From the cell containing the given text, extract its center point as (x, y) coordinate. 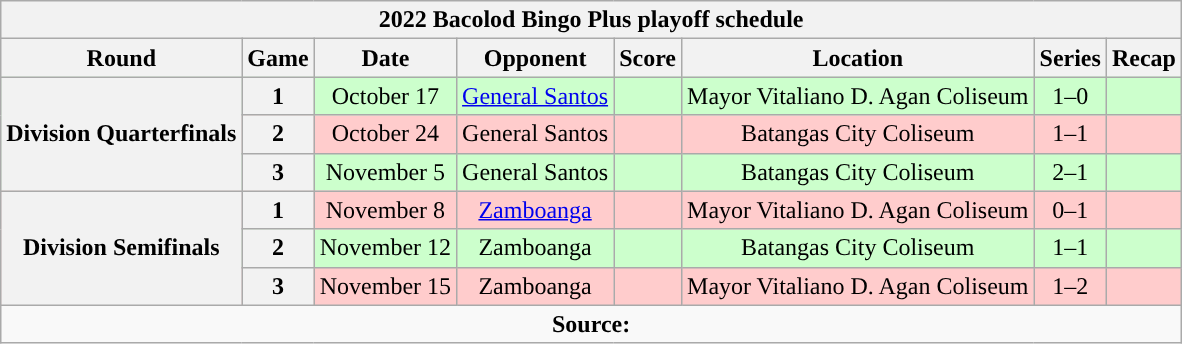
Opponent (536, 58)
Division Quarterfinals (122, 134)
Location (858, 58)
2–1 (1070, 172)
Round (122, 58)
1–0 (1070, 96)
November 12 (385, 248)
Recap (1144, 58)
Source: (592, 324)
2022 Bacolod Bingo Plus playoff schedule (592, 20)
October 24 (385, 134)
October 17 (385, 96)
Series (1070, 58)
Game (278, 58)
0–1 (1070, 210)
Score (648, 58)
November 5 (385, 172)
November 15 (385, 286)
Date (385, 58)
November 8 (385, 210)
1–2 (1070, 286)
Division Semifinals (122, 248)
